Capture the cell that displays the provided text and extract its (x, y) central coordinate. 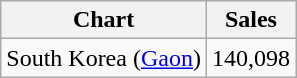
South Korea (Gaon) (104, 58)
Chart (104, 20)
140,098 (250, 58)
Sales (250, 20)
